Pinpoint the cell where the given text exists, returning its [x, y] midpoint coordinate. 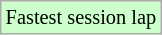
Fastest session lap [81, 17]
